Scan for the cell matching the given text and deliver its [X, Y] coordinate at center. 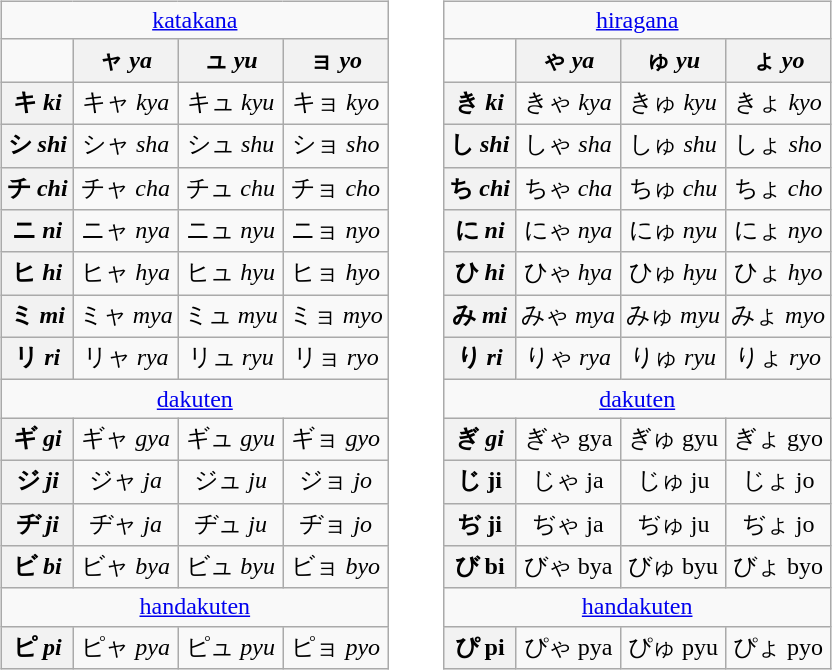
に ni [480, 232]
リ ri [37, 358]
きゅ kyu [674, 104]
ぴ pi [480, 648]
み mi [480, 316]
キャ kya [126, 104]
ミャ mya [126, 316]
ピャ pya [126, 648]
ひ hi [480, 274]
ち chi [480, 188]
ちょ cho [778, 188]
ヂャ ja [126, 524]
じゅ ju [674, 482]
ぢょ jo [778, 524]
ヒ hi [37, 274]
きょ kyo [778, 104]
ぎゃ gya [568, 440]
ョ yo [336, 60]
ひょ hyo [778, 274]
シュ shu [230, 146]
ビョ byo [336, 568]
ニャ nya [126, 232]
ジ ji [37, 482]
ギュ gyu [230, 440]
ミ mi [37, 316]
ビ bi [37, 568]
みょ myo [778, 316]
チャ cha [126, 188]
り ri [480, 358]
ギ gi [37, 440]
ヂョ jo [336, 524]
びゃ bya [568, 568]
ビュ byu [230, 568]
ヂ ji [37, 524]
にゃ nya [568, 232]
ひゅ hyu [674, 274]
キョ kyo [336, 104]
ぴゅ pyu [674, 648]
じょ jo [778, 482]
ひゃ hya [568, 274]
ぎゅ gyu [674, 440]
にょ nyo [778, 232]
ミュ myu [230, 316]
ヂュ ju [230, 524]
チョ cho [336, 188]
ヒャ hya [126, 274]
katakana [194, 20]
じ ji [480, 482]
シャ sha [126, 146]
しょ sho [778, 146]
りゃ rya [568, 358]
し shi [480, 146]
しゃ sha [568, 146]
ニ ni [37, 232]
ギャ gya [126, 440]
ジャ ja [126, 482]
キ ki [37, 104]
き ki [480, 104]
ぢゅ ju [674, 524]
リョ ryo [336, 358]
ジュ ju [230, 482]
ニョ nyo [336, 232]
ピ pi [37, 648]
ピョ pyo [336, 648]
ヒョ hyo [336, 274]
ピュ pyu [230, 648]
きゃ kya [568, 104]
じゃ ja [568, 482]
ぴょ pyo [778, 648]
ミョ myo [336, 316]
みゅ myu [674, 316]
ちゅ chu [674, 188]
ちゃ cha [568, 188]
ぎょ gyo [778, 440]
ビャ bya [126, 568]
びゅ byu [674, 568]
りゅ ryu [674, 358]
にゅ nyu [674, 232]
キュ kyu [230, 104]
ヒュ hyu [230, 274]
ぢ ji [480, 524]
みゃ mya [568, 316]
ゃ ya [568, 60]
ャ ya [126, 60]
シ shi [37, 146]
ゅ yu [674, 60]
ょ yo [778, 60]
チ chi [37, 188]
しゅ shu [674, 146]
ショ sho [336, 146]
ジョ jo [336, 482]
りょ ryo [778, 358]
ぴゃ pya [568, 648]
チュ chu [230, 188]
ぎ gi [480, 440]
hiragana [638, 20]
リュ ryu [230, 358]
びょ byo [778, 568]
び bi [480, 568]
リャ rya [126, 358]
ギョ gyo [336, 440]
ュ yu [230, 60]
ニュ nyu [230, 232]
ぢゃ ja [568, 524]
